Return the [x, y] coordinate for the center point of the cell that contains the specified text.  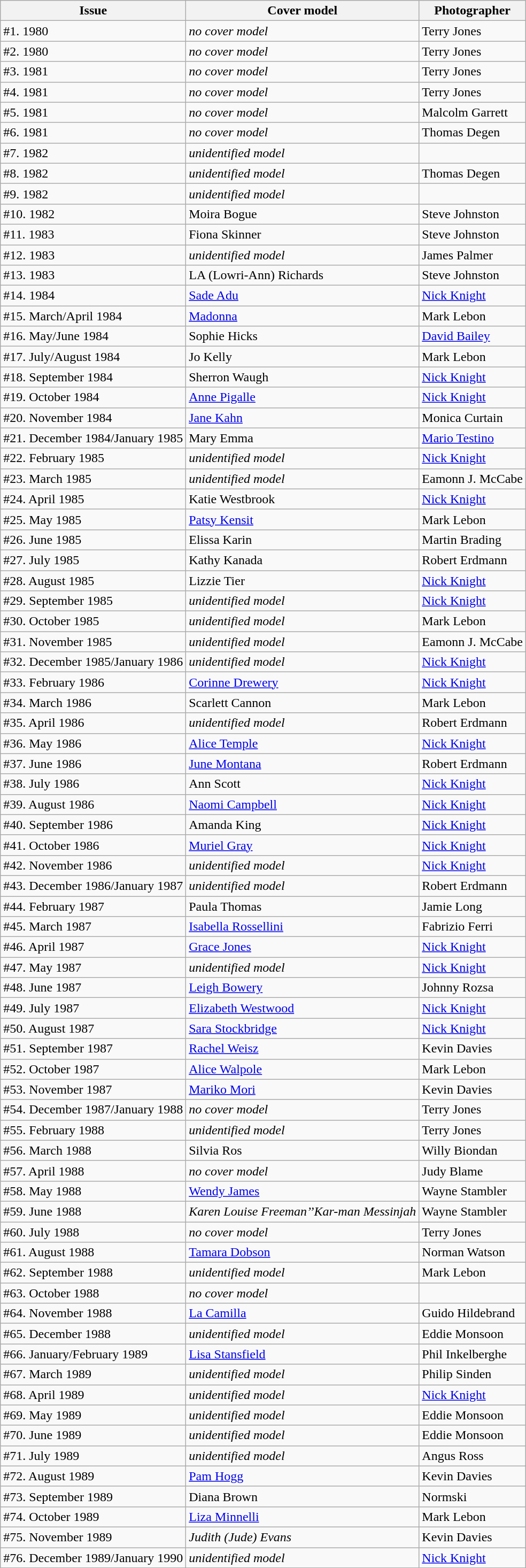
Isabella Rossellini [303, 927]
Diana Brown [303, 1496]
#8. 1982 [93, 173]
#41. October 1986 [93, 845]
June Montana [303, 764]
#75. November 1989 [93, 1537]
#33. February 1986 [93, 682]
Sherron Waugh [303, 377]
#66. January/February 1989 [93, 1354]
#19. October 1984 [93, 397]
#35. April 1986 [93, 723]
Sophie Hicks [303, 336]
#58. May 1988 [93, 1191]
Amanda King [303, 825]
Leigh Bowery [303, 988]
#38. July 1986 [93, 784]
Fabrizio Ferri [473, 927]
Kathy Kanada [303, 560]
#16. May/June 1984 [93, 336]
#47. May 1987 [93, 967]
#24. April 1985 [93, 499]
#12. 1983 [93, 255]
#74. October 1989 [93, 1517]
#39. August 1986 [93, 804]
#6. 1981 [93, 133]
#52. October 1987 [93, 1069]
Lisa Stansfield [303, 1354]
Scarlett Cannon [303, 703]
#59. June 1988 [93, 1211]
Mary Emma [303, 438]
Elizabeth Westwood [303, 1008]
#76. December 1989/January 1990 [93, 1558]
Katie Westbrook [303, 499]
#43. December 1986/January 1987 [93, 886]
#23. March 1985 [93, 479]
#18. September 1984 [93, 377]
Elissa Karin [303, 540]
#49. July 1987 [93, 1008]
#1. 1980 [93, 31]
#56. March 1988 [93, 1150]
#26. June 1985 [93, 540]
#55. February 1988 [93, 1130]
#44. February 1987 [93, 906]
Jane Kahn [303, 418]
#34. March 1986 [93, 703]
#68. April 1989 [93, 1395]
#51. September 1987 [93, 1049]
#5. 1981 [93, 112]
#15. March/April 1984 [93, 316]
Johnny Rozsa [473, 988]
#10. 1982 [93, 214]
Sade Adu [303, 296]
#22. February 1985 [93, 458]
#32. December 1985/January 1986 [93, 662]
Moira Bogue [303, 214]
Lizzie Tier [303, 580]
Mariko Mori [303, 1089]
#13. 1983 [93, 275]
#27. July 1985 [93, 560]
#50. August 1987 [93, 1028]
#37. June 1986 [93, 764]
#11. 1983 [93, 234]
La Camilla [303, 1313]
#62. September 1988 [93, 1273]
#63. October 1988 [93, 1293]
#29. September 1985 [93, 601]
Philip Sinden [473, 1374]
#69. May 1989 [93, 1415]
Wendy James [303, 1191]
#7. 1982 [93, 153]
#28. August 1985 [93, 580]
#30. October 1985 [93, 621]
Silvia Ros [303, 1150]
#67. March 1989 [93, 1374]
Madonna [303, 316]
#2. 1980 [93, 51]
Phil Inkelberghe [473, 1354]
Normski [473, 1496]
#70. June 1989 [93, 1435]
Martin Brading [473, 540]
Angus Ross [473, 1456]
#21. December 1984/January 1985 [93, 438]
#61. August 1988 [93, 1252]
Fiona Skinner [303, 234]
Jo Kelly [303, 357]
Ann Scott [303, 784]
#25. May 1985 [93, 519]
#54. December 1987/January 1988 [93, 1110]
#4. 1981 [93, 92]
#20. November 1984 [93, 418]
Judith (Jude) Evans [303, 1537]
#53. November 1987 [93, 1089]
Muriel Gray [303, 845]
#40. September 1986 [93, 825]
#57. April 1988 [93, 1171]
#45. March 1987 [93, 927]
#3. 1981 [93, 72]
Willy Biondan [473, 1150]
#73. September 1989 [93, 1496]
Photographer [473, 11]
Pam Hogg [303, 1476]
Judy Blame [473, 1171]
Cover model [303, 11]
Patsy Kensit [303, 519]
#48. June 1987 [93, 988]
Alice Temple [303, 743]
#64. November 1988 [93, 1313]
James Palmer [473, 255]
Monica Curtain [473, 418]
#9. 1982 [93, 194]
Liza Minnelli [303, 1517]
Naomi Campbell [303, 804]
Tamara Dobson [303, 1252]
Grace Jones [303, 947]
Paula Thomas [303, 906]
#60. July 1988 [93, 1232]
David Bailey [473, 336]
#36. May 1986 [93, 743]
Corinne Drewery [303, 682]
#65. December 1988 [93, 1334]
Sara Stockbridge [303, 1028]
Jamie Long [473, 906]
Anne Pigalle [303, 397]
Norman Watson [473, 1252]
#72. August 1989 [93, 1476]
Karen Louise Freeman’’Kar-man Messinjah [303, 1211]
Rachel Weisz [303, 1049]
Guido Hildebrand [473, 1313]
LA (Lowri-Ann) Richards [303, 275]
#17. July/August 1984 [93, 357]
#42. November 1986 [93, 865]
Issue [93, 11]
#71. July 1989 [93, 1456]
Alice Walpole [303, 1069]
#31. November 1985 [93, 642]
Malcolm Garrett [473, 112]
Mario Testino [473, 438]
#14. 1984 [93, 296]
#46. April 1987 [93, 947]
